Return the (X, Y) coordinate for the center point of the cell that contains the specified text.  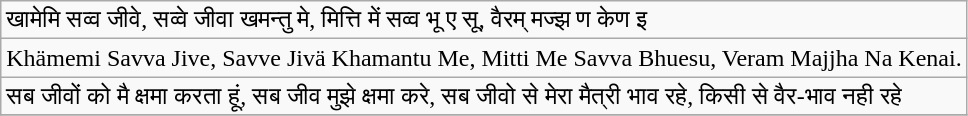
Khämemi Savva Jive, Savve Jivä Khamantu Me, Mitti Me Savva Bhuesu, Veram Majjha Na Kenai. (484, 58)
सब जीवों को मै क्षमा करता हूं, सब जीव मुझे क्षमा करे, सब जीवो से मेरा मैत्री भाव रहे, किसी से वैर-भाव नही रहे (484, 96)
खामेमि सव्व जीवे, सव्वे जीवा खमन्तु मे, मित्ति में सव्व भू ए सू, वैरम् मज्झ ण केण इ (484, 20)
